Locate the cell with the specified text and output its [x, y] center coordinate. 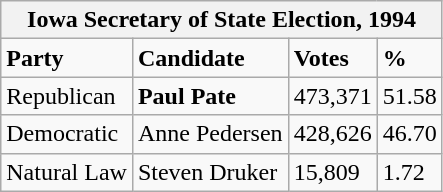
Anne Pedersen [210, 134]
46.70 [410, 134]
Democratic [67, 134]
428,626 [332, 134]
Republican [67, 96]
Natural Law [67, 172]
Paul Pate [210, 96]
Party [67, 58]
% [410, 58]
51.58 [410, 96]
1.72 [410, 172]
15,809 [332, 172]
Candidate [210, 58]
Iowa Secretary of State Election, 1994 [222, 20]
Votes [332, 58]
Steven Druker [210, 172]
473,371 [332, 96]
